Locate the cell with the specified text and output its (X, Y) center coordinate. 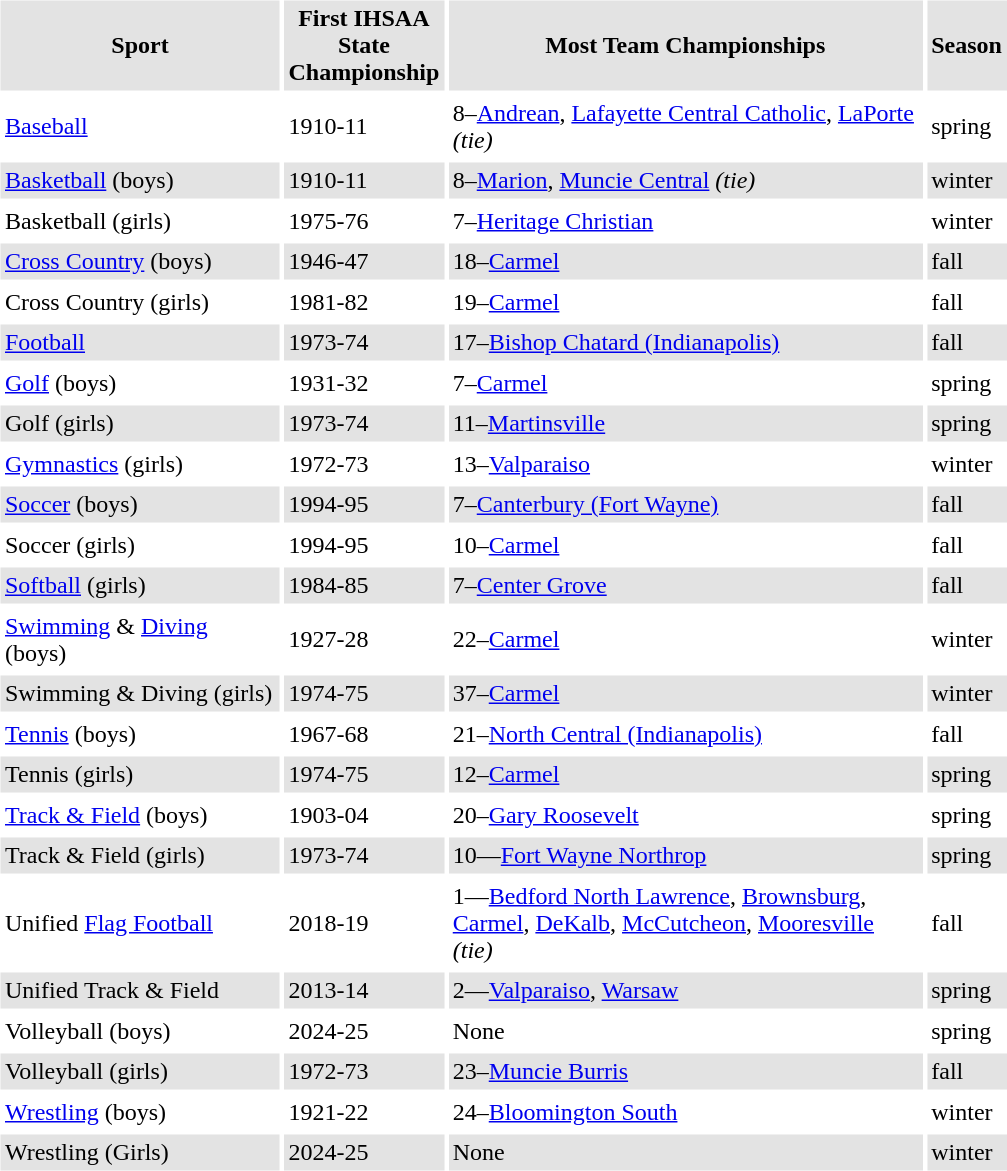
1967-68 (364, 734)
Soccer (girls) (140, 545)
1927-28 (364, 640)
10—Fort Wayne Northrop (685, 856)
Cross Country (boys) (140, 262)
1946-47 (364, 262)
Basketball (girls) (140, 221)
Swimming & Diving (girls) (140, 694)
Cross Country (girls) (140, 302)
12–Carmel (685, 774)
Volleyball (girls) (140, 1072)
Football (140, 342)
1—Bedford North Lawrence, Brownsburg, Carmel, DeKalb, McCutcheon, Mooresville (tie) (685, 923)
Golf (boys) (140, 383)
21–North Central (Indianapolis) (685, 734)
Season (967, 45)
Most Team Championships (685, 45)
7–Heritage Christian (685, 221)
2018-19 (364, 923)
1984-85 (364, 586)
13–Valparaiso (685, 464)
18–Carmel (685, 262)
Basketball (boys) (140, 180)
1975-76 (364, 221)
24–Bloomington South (685, 1112)
Track & Field (boys) (140, 815)
2—Valparaiso, Warsaw (685, 990)
8–Marion, Muncie Central (tie) (685, 180)
20–Gary Roosevelt (685, 815)
7–Center Grove (685, 586)
Baseball (140, 126)
1903-04 (364, 815)
Gymnastics (girls) (140, 464)
Sport (140, 45)
8–Andrean, Lafayette Central Catholic, LaPorte (tie) (685, 126)
Wrestling (boys) (140, 1112)
22–Carmel (685, 640)
Track & Field (girls) (140, 856)
Soccer (boys) (140, 504)
17–Bishop Chatard (Indianapolis) (685, 342)
Golf (girls) (140, 424)
1931-32 (364, 383)
1981-82 (364, 302)
7–Carmel (685, 383)
Softball (girls) (140, 586)
37–Carmel (685, 694)
Wrestling (Girls) (140, 1152)
Unified Track & Field (140, 990)
11–Martinsville (685, 424)
First IHSAA State Championship (364, 45)
19–Carmel (685, 302)
1921-22 (364, 1112)
Volleyball (boys) (140, 1031)
23–Muncie Burris (685, 1072)
Tennis (girls) (140, 774)
Tennis (boys) (140, 734)
Swimming & Diving (boys) (140, 640)
Unified Flag Football (140, 923)
7–Canterbury (Fort Wayne) (685, 504)
2013-14 (364, 990)
10–Carmel (685, 545)
